For the text-containing cell, return its midpoint in [x, y] coordinate format. 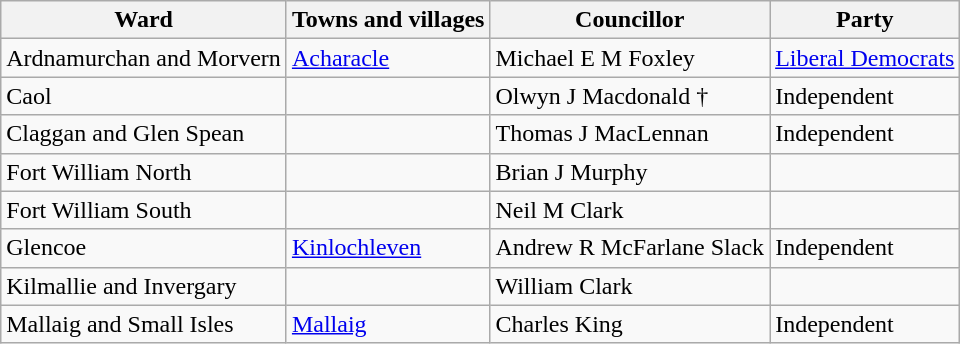
Kilmallie and Invergary [144, 286]
Mallaig [388, 324]
Andrew R McFarlane Slack [630, 248]
Fort William South [144, 210]
Glencoe [144, 248]
Acharacle [388, 58]
Neil M Clark [630, 210]
Party [865, 20]
Liberal Democrats [865, 58]
William Clark [630, 286]
Mallaig and Small Isles [144, 324]
Kinlochleven [388, 248]
Charles King [630, 324]
Towns and villages [388, 20]
Olwyn J Macdonald † [630, 96]
Michael E M Foxley [630, 58]
Ward [144, 20]
Ardnamurchan and Morvern [144, 58]
Fort William North [144, 172]
Claggan and Glen Spean [144, 134]
Councillor [630, 20]
Brian J Murphy [630, 172]
Caol [144, 96]
Thomas J MacLennan [630, 134]
